Find where the given text appears and provide that cell's center as [x, y] coordinate. 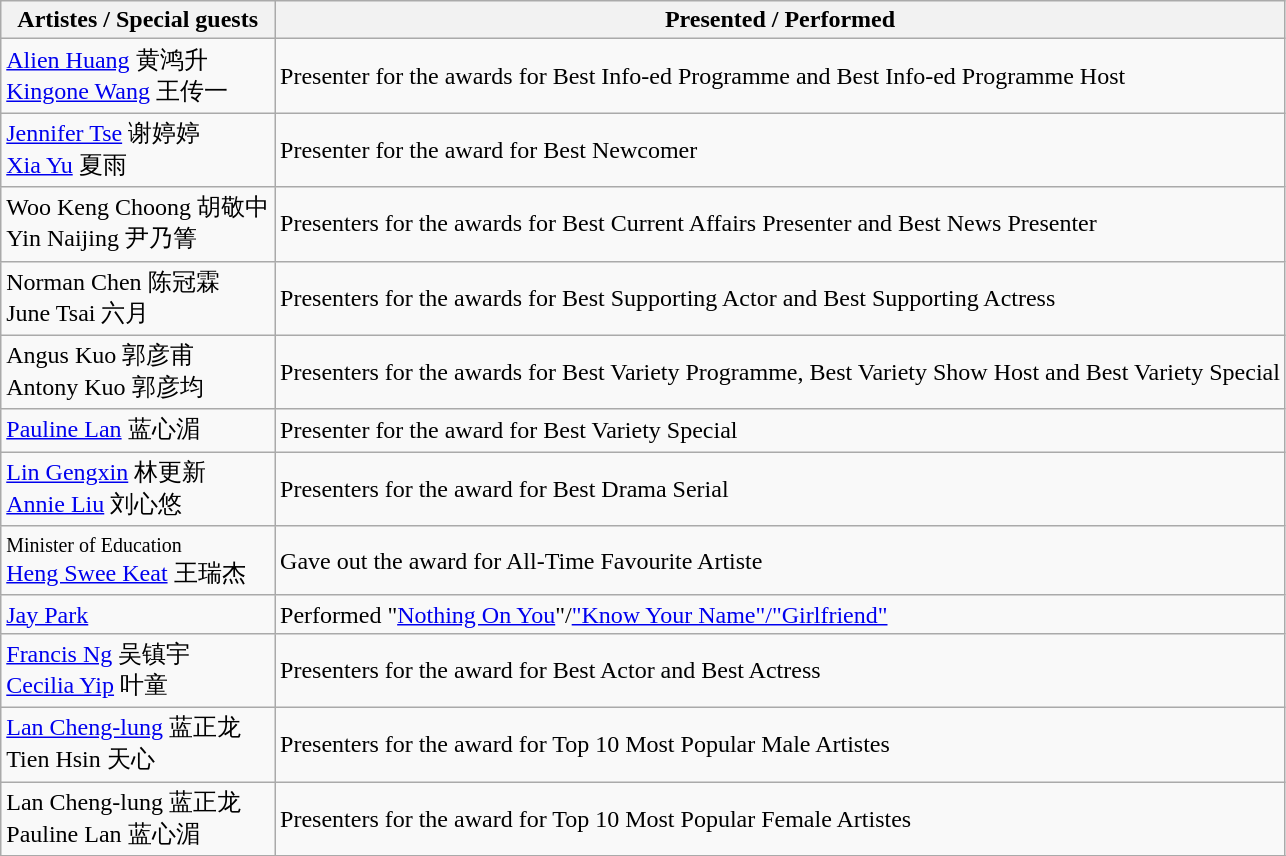
Presenters for the awards for Best Current Affairs Presenter and Best News Presenter [780, 224]
Presenters for the awards for Best Variety Programme, Best Variety Show Host and Best Variety Special [780, 372]
Angus Kuo 郭彦甫Antony Kuo 郭彦均 [138, 372]
Presenters for the award for Best Actor and Best Actress [780, 670]
Presenter for the awards for Best Info-ed Programme and Best Info-ed Programme Host [780, 76]
Presenter for the award for Best Newcomer [780, 150]
Presenters for the awards for Best Supporting Actor and Best Supporting Actress [780, 298]
Lan Cheng-lung 蓝正龙 Tien Hsin 天心 [138, 744]
Presenters for the award for Top 10 Most Popular Male Artistes [780, 744]
Lan Cheng-lung 蓝正龙Pauline Lan 蓝心湄 [138, 819]
Minister of EducationHeng Swee Keat 王瑞杰 [138, 561]
Woo Keng Choong 胡敬中Yin Naijing 尹乃箐 [138, 224]
Presenter for the award for Best Variety Special [780, 430]
Norman Chen 陈冠霖June Tsai 六月 [138, 298]
Jay Park [138, 614]
Presenters for the award for Best Drama Serial [780, 489]
Francis Ng 吴镇宇Cecilia Yip 叶童 [138, 670]
Pauline Lan 蓝心湄 [138, 430]
Presented / Performed [780, 20]
Jennifer Tse 谢婷婷Xia Yu 夏雨 [138, 150]
Gave out the award for All-Time Favourite Artiste [780, 561]
Presenters for the award for Top 10 Most Popular Female Artistes [780, 819]
Lin Gengxin 林更新Annie Liu 刘心悠 [138, 489]
Artistes / Special guests [138, 20]
Performed "Nothing On You"/"Know Your Name"/"Girlfriend" [780, 614]
Alien Huang 黄鸿升 Kingone Wang 王传一 [138, 76]
